From the cell containing the given text, extract its center point as [X, Y] coordinate. 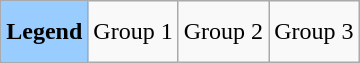
Group 2 [223, 32]
Legend [44, 32]
Group 1 [133, 32]
Group 3 [314, 32]
